Search for the cell housing the specified text and yield its [x, y] center coordinate. 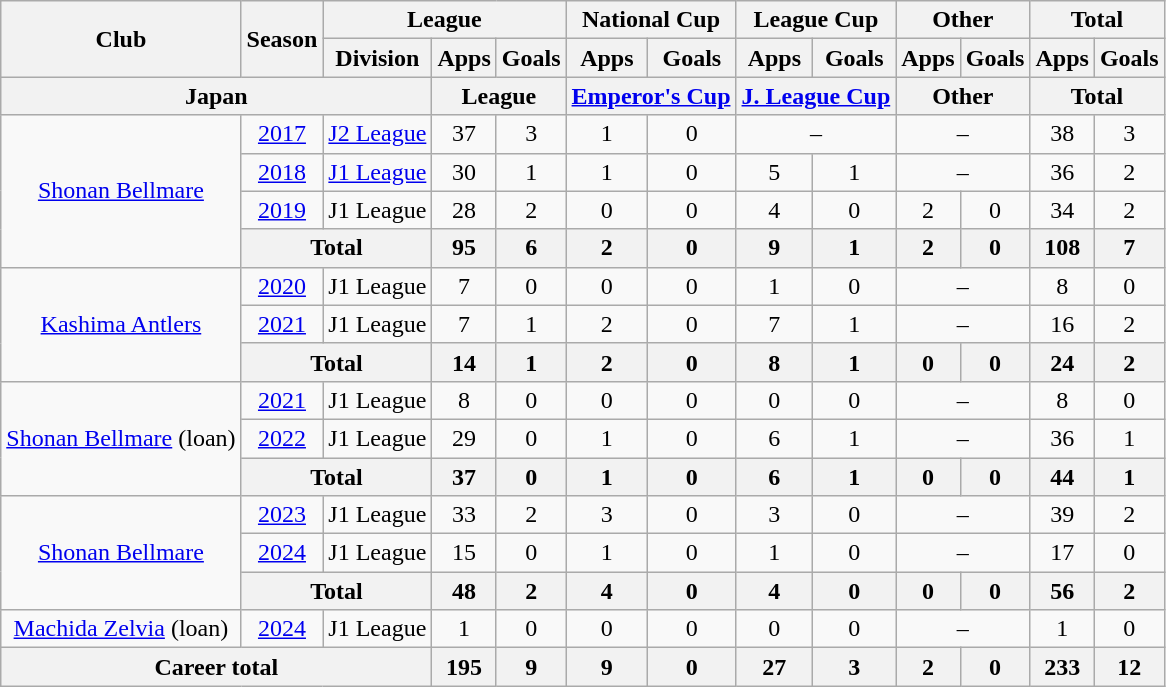
Career total [216, 667]
16 [1062, 324]
Emperor's Cup [651, 96]
J2 League [378, 134]
15 [464, 553]
2020 [282, 286]
2018 [282, 172]
12 [1129, 667]
2023 [282, 515]
44 [1062, 477]
League Cup [816, 20]
56 [1062, 591]
Shonan Bellmare (loan) [121, 438]
33 [464, 515]
2022 [282, 438]
34 [1062, 210]
27 [774, 667]
J. League Cup [816, 96]
24 [1062, 362]
195 [464, 667]
2019 [282, 210]
108 [1062, 248]
Season [282, 39]
17 [1062, 553]
2017 [282, 134]
233 [1062, 667]
Kashima Antlers [121, 324]
Club [121, 39]
30 [464, 172]
5 [774, 172]
39 [1062, 515]
48 [464, 591]
Machida Zelvia (loan) [121, 629]
95 [464, 248]
Division [378, 58]
Japan [216, 96]
29 [464, 438]
38 [1062, 134]
28 [464, 210]
National Cup [651, 20]
14 [464, 362]
